Search for the cell housing the specified text and yield its (x, y) center coordinate. 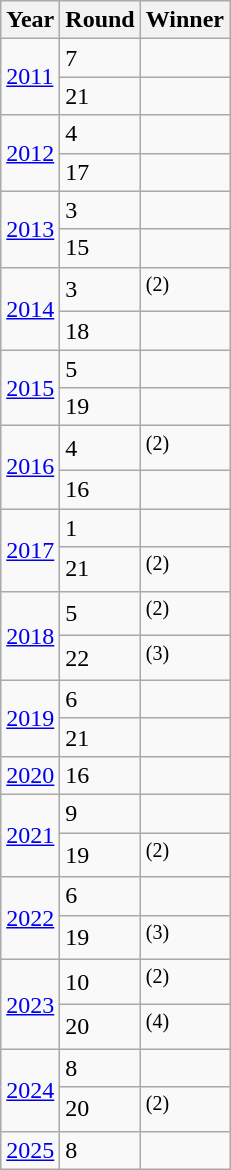
2023 (30, 1004)
2024 (30, 1090)
2011 (30, 77)
2014 (30, 308)
2021 (30, 836)
10 (100, 982)
18 (100, 331)
7 (100, 58)
(4) (184, 1026)
1 (100, 528)
2022 (30, 918)
2018 (30, 636)
2015 (30, 388)
Year (30, 20)
2016 (30, 468)
22 (100, 658)
17 (100, 172)
2013 (30, 229)
9 (100, 813)
2019 (30, 718)
2020 (30, 775)
2017 (30, 550)
Round (100, 20)
Winner (184, 20)
2012 (30, 153)
2025 (30, 1150)
15 (100, 248)
